For the text-containing cell, return its midpoint in (x, y) coordinate format. 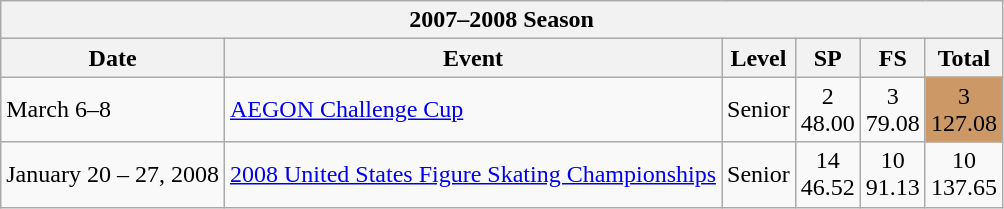
FS (892, 58)
10 91.13 (892, 174)
2007–2008 Season (502, 20)
SP (828, 58)
10 137.65 (964, 174)
3 127.08 (964, 110)
Date (113, 58)
Event (472, 58)
January 20 – 27, 2008 (113, 174)
2008 United States Figure Skating Championships (472, 174)
3 79.08 (892, 110)
March 6–8 (113, 110)
2 48.00 (828, 110)
Level (759, 58)
Total (964, 58)
AEGON Challenge Cup (472, 110)
14 46.52 (828, 174)
